From the cell containing the given text, extract its center point as [x, y] coordinate. 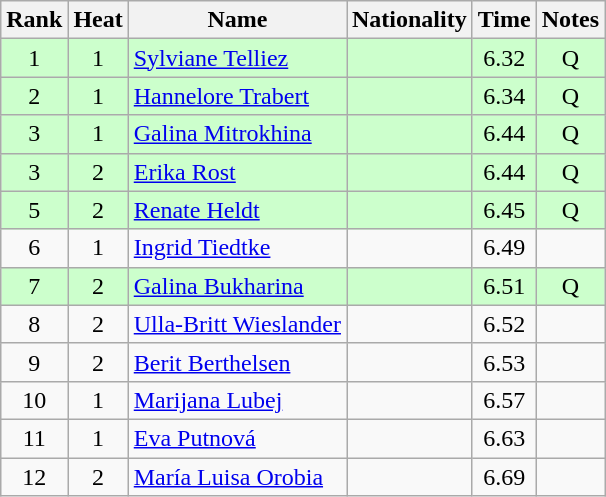
Marijana Lubej [237, 400]
6.32 [504, 58]
5 [34, 210]
Heat [98, 20]
Name [237, 20]
6.34 [504, 96]
Berit Berthelsen [237, 362]
Rank [34, 20]
6.52 [504, 324]
María Luisa Orobia [237, 477]
6.45 [504, 210]
Ingrid Tiedtke [237, 248]
6.51 [504, 286]
Time [504, 20]
6.69 [504, 477]
6 [34, 248]
11 [34, 438]
6.57 [504, 400]
Eva Putnová [237, 438]
Galina Bukharina [237, 286]
8 [34, 324]
Galina Mitrokhina [237, 134]
6.53 [504, 362]
Ulla-Britt Wieslander [237, 324]
7 [34, 286]
Renate Heldt [237, 210]
6.49 [504, 248]
Nationality [409, 20]
6.63 [504, 438]
9 [34, 362]
12 [34, 477]
Hannelore Trabert [237, 96]
Sylviane Telliez [237, 58]
10 [34, 400]
Notes [570, 20]
Erika Rost [237, 172]
